Extract the (x, y) coordinate from the center of the cell holding the provided text.  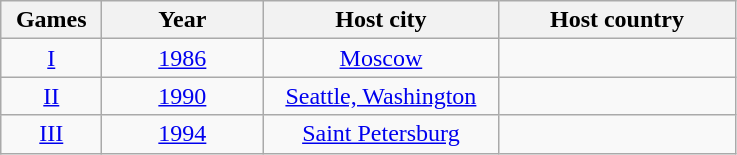
1990 (182, 96)
Host city (381, 20)
Moscow (381, 58)
Year (182, 20)
III (52, 134)
Saint Petersburg (381, 134)
I (52, 58)
Games (52, 20)
Host country (617, 20)
II (52, 96)
1986 (182, 58)
Seattle, Washington (381, 96)
1994 (182, 134)
